Extract the (x, y) coordinate from the center of the cell holding the provided text.  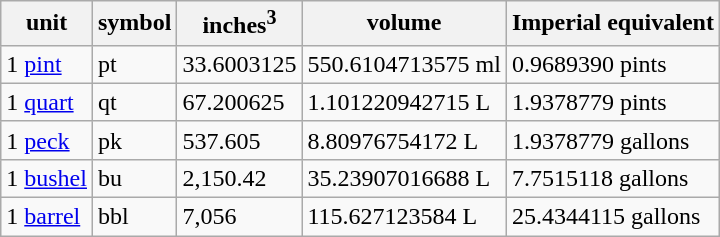
67.200625 (240, 102)
8.80976754172 L (404, 140)
2,150.42 (240, 178)
qt (134, 102)
unit (47, 24)
1 barrel (47, 217)
pt (134, 64)
115.627123584 L (404, 217)
33.6003125 (240, 64)
35.23907016688 L (404, 178)
0.9689390 pints (612, 64)
550.6104713575 ml (404, 64)
1 pint (47, 64)
pk (134, 140)
bu (134, 178)
1.9378779 pints (612, 102)
1 peck (47, 140)
volume (404, 24)
1 quart (47, 102)
537.605 (240, 140)
1.101220942715 L (404, 102)
1 bushel (47, 178)
inches3 (240, 24)
25.4344115 gallons (612, 217)
symbol (134, 24)
bbl (134, 217)
7.7515118 gallons (612, 178)
Imperial equivalent (612, 24)
1.9378779 gallons (612, 140)
7,056 (240, 217)
